Identify which cell holds the provided text, then report its [x, y] central coordinate. 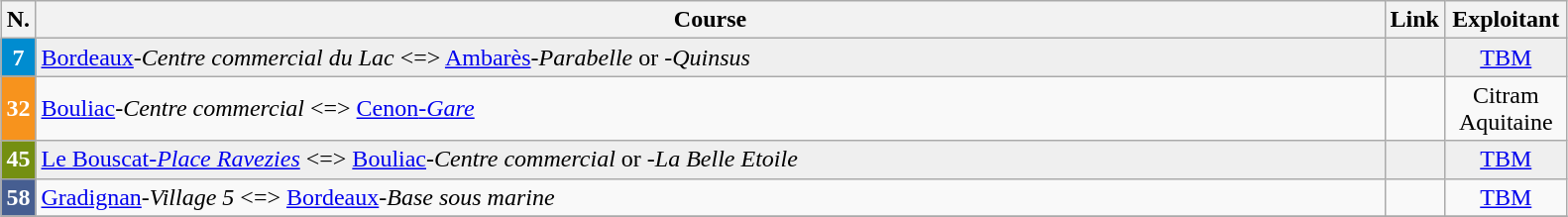
N. [18, 20]
58 [18, 197]
Bouliac-Centre commercial <=> Cenon-Gare [710, 109]
7 [18, 57]
Bordeaux-Centre commercial du Lac <=> Ambarès-Parabelle or -Quinsus [710, 57]
Le Bouscat-Place Ravezies <=> Bouliac-Centre commercial or -La Belle Etoile [710, 160]
Exploitant [1506, 20]
Gradignan-Village 5 <=> Bordeaux-Base sous marine [710, 197]
Citram Aquitaine [1506, 109]
Course [710, 20]
45 [18, 160]
32 [18, 109]
Link [1414, 20]
